Detect which cell encompasses the target text, then output its [x, y] center coordinate. 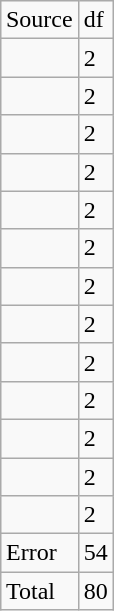
df [96, 20]
Source [39, 20]
Error [39, 553]
Total [39, 591]
80 [96, 591]
54 [96, 553]
